Provide the (x, y) coordinate of the cell's center where the given text is located.  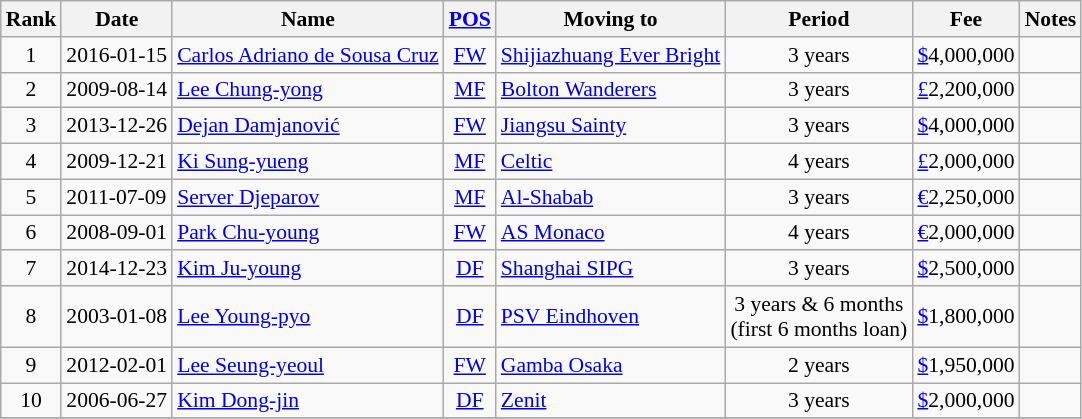
Lee Seung-yeoul (308, 365)
$2,000,000 (966, 401)
7 (32, 269)
Lee Chung-yong (308, 90)
2016-01-15 (116, 55)
Fee (966, 19)
Server Djeparov (308, 197)
Celtic (611, 162)
Kim Ju-young (308, 269)
Jiangsu Sainty (611, 126)
2006-06-27 (116, 401)
2011-07-09 (116, 197)
3 years & 6 months (first 6 months loan) (818, 316)
Rank (32, 19)
€2,250,000 (966, 197)
5 (32, 197)
Lee Young-pyo (308, 316)
Gamba Osaka (611, 365)
$2,500,000 (966, 269)
$1,800,000 (966, 316)
Shijiazhuang Ever Bright (611, 55)
2009-12-21 (116, 162)
Shanghai SIPG (611, 269)
£2,000,000 (966, 162)
POS (470, 19)
€2,000,000 (966, 233)
Kim Dong-jin (308, 401)
Al-Shabab (611, 197)
2014-12-23 (116, 269)
3 (32, 126)
$1,950,000 (966, 365)
Carlos Adriano de Sousa Cruz (308, 55)
2008-09-01 (116, 233)
2 (32, 90)
9 (32, 365)
Bolton Wanderers (611, 90)
4 (32, 162)
2 years (818, 365)
10 (32, 401)
£2,200,000 (966, 90)
Dejan Damjanović (308, 126)
2003-01-08 (116, 316)
6 (32, 233)
2012-02-01 (116, 365)
Date (116, 19)
PSV Eindhoven (611, 316)
Ki Sung-yueng (308, 162)
Zenit (611, 401)
Notes (1051, 19)
Moving to (611, 19)
Park Chu-young (308, 233)
AS Monaco (611, 233)
2009-08-14 (116, 90)
Name (308, 19)
1 (32, 55)
2013-12-26 (116, 126)
Period (818, 19)
8 (32, 316)
